Scan for the cell matching the given text and deliver its (x, y) coordinate at center. 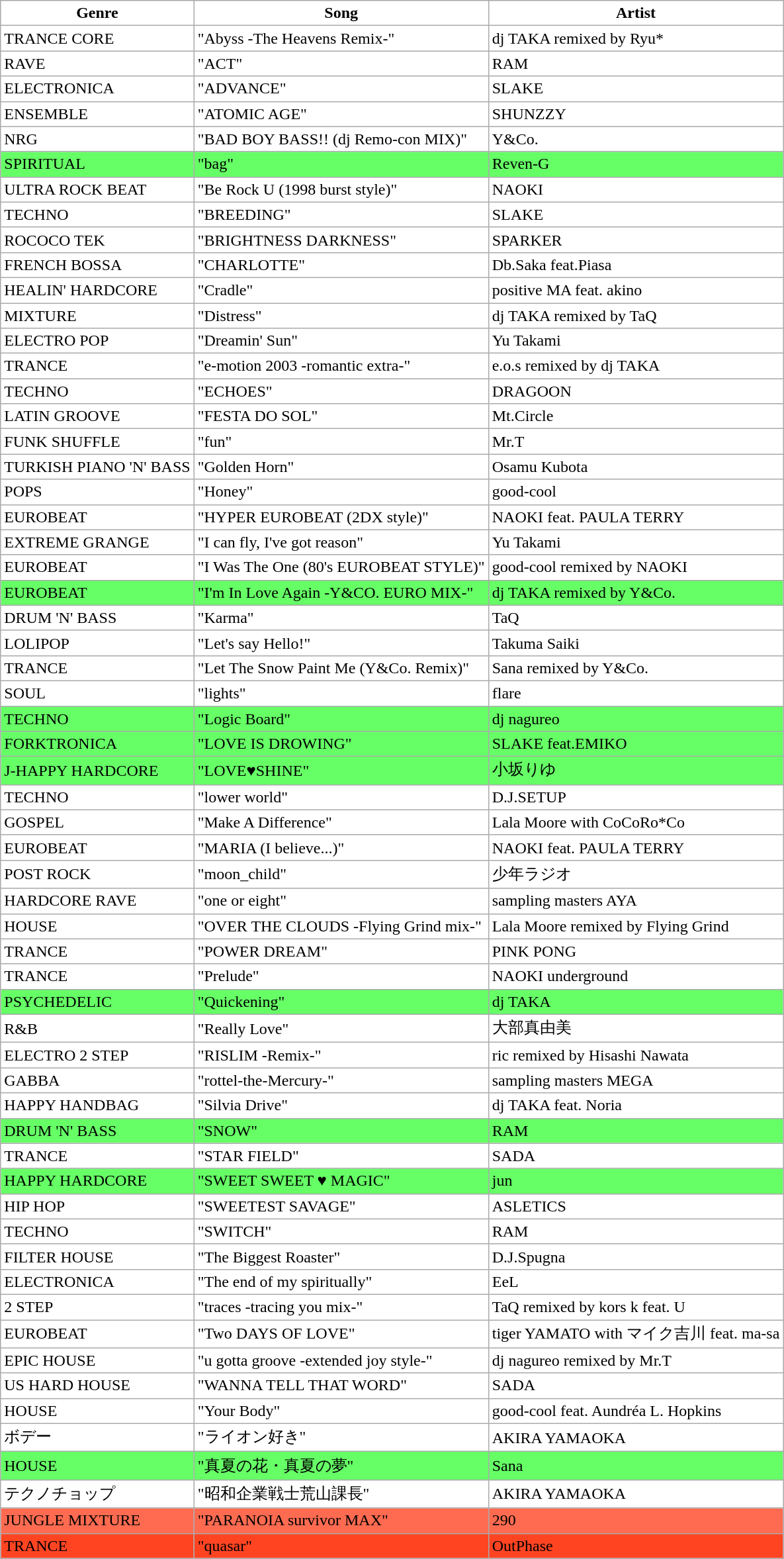
good-cool feat. Aundréa L. Hopkins (636, 1411)
"PARANOIA survivor MAX" (341, 1521)
flare (636, 693)
Sana (636, 1466)
DRAGOON (636, 391)
GABBA (97, 1080)
2 STEP (97, 1307)
RAVE (97, 64)
"真夏の花・真夏の夢" (341, 1466)
ROCOCO TEK (97, 240)
"HYPER EUROBEAT (2DX style)" (341, 517)
NRG (97, 139)
sampling masters AYA (636, 901)
"BRIGHTNESS DARKNESS" (341, 240)
POST ROCK (97, 874)
"Abyss -The Heavens Remix-" (341, 38)
dj TAKA remixed by TaQ (636, 316)
少年ラジオ (636, 874)
"Golden Horn" (341, 467)
Artist (636, 13)
ボデー (97, 1438)
"SWITCH" (341, 1231)
"ライオン好き" (341, 1438)
ASLETICS (636, 1206)
"fun" (341, 442)
"Let The Snow Paint Me (Y&Co. Remix)" (341, 668)
EeL (636, 1282)
Reven-G (636, 164)
SPIRITUAL (97, 164)
"ATOMIC AGE" (341, 114)
EXTREME GRANGE (97, 542)
"Dreamin' Sun" (341, 341)
"WANNA TELL THAT WORD" (341, 1386)
"bag" (341, 164)
"BAD BOY BASS!! (dj Remo-con MIX)" (341, 139)
positive MA feat. akino (636, 290)
ELECTRO 2 STEP (97, 1055)
SHUNZZY (636, 114)
"Prelude" (341, 976)
R&B (97, 1029)
"lower world" (341, 797)
"quasar" (341, 1546)
"Quickening" (341, 1002)
TRANCE CORE (97, 38)
HAPPY HANDBAG (97, 1106)
"Make A Difference" (341, 822)
TURKISH PIANO 'N' BASS (97, 467)
LATIN GROOVE (97, 416)
LOLIPOP (97, 643)
"Distress" (341, 316)
good-cool (636, 492)
"SNOW" (341, 1131)
"Silvia Drive" (341, 1106)
dj TAKA remixed by Ryu* (636, 38)
"FESTA DO SOL" (341, 416)
tiger YAMATO with マイク吉川 feat. ma-sa (636, 1335)
sampling masters MEGA (636, 1080)
"The end of my spiritually" (341, 1282)
Lala Moore with CoCoRo*Co (636, 822)
290 (636, 1521)
FORKTRONICA (97, 744)
"I'm In Love Again -Y&CO. EURO MIX-" (341, 592)
ric remixed by Hisashi Nawata (636, 1055)
HAPPY HARDCORE (97, 1181)
"lights" (341, 693)
J-HAPPY HARDCORE (97, 771)
"moon_child" (341, 874)
"CHARLOTTE" (341, 265)
Sana remixed by Y&Co. (636, 668)
"RISLIM -Remix-" (341, 1055)
POPS (97, 492)
FRENCH BOSSA (97, 265)
TaQ remixed by kors k feat. U (636, 1307)
Osamu Kubota (636, 467)
"Let's say Hello!" (341, 643)
SPARKER (636, 240)
FUNK SHUFFLE (97, 442)
"e-motion 2003 -romantic extra-" (341, 366)
"traces -tracing you mix-" (341, 1307)
SOUL (97, 693)
"MARIA (I believe...)" (341, 847)
jun (636, 1181)
"LOVE IS DROWING" (341, 744)
"ADVANCE" (341, 89)
Mr.T (636, 442)
MIXTURE (97, 316)
"ACT" (341, 64)
"Cradle" (341, 290)
PSYCHEDELIC (97, 1002)
"I Was The One (80's EUROBEAT STYLE)" (341, 567)
JUNGLE MIXTURE (97, 1521)
FILTER HOUSE (97, 1256)
NAOKI underground (636, 976)
"rottel-the-Mercury-" (341, 1080)
"Two DAYS OF LOVE" (341, 1335)
"u gotta groove -extended joy style-" (341, 1360)
Lala Moore remixed by Flying Grind (636, 926)
"I can fly, I've got reason" (341, 542)
GOSPEL (97, 822)
"Honey" (341, 492)
"Karma" (341, 618)
PINK PONG (636, 951)
"Your Body" (341, 1411)
"BREEDING" (341, 214)
Y&Co. (636, 139)
D.J.SETUP (636, 797)
HARDCORE RAVE (97, 901)
Song (341, 13)
"ECHOES" (341, 391)
OutPhase (636, 1546)
テクノチョップ (97, 1493)
good-cool remixed by NAOKI (636, 567)
"LOVE♥SHINE" (341, 771)
"昭和企業戦士荒山課長" (341, 1493)
"STAR FIELD" (341, 1156)
"OVER THE CLOUDS -Flying Grind mix-" (341, 926)
dj TAKA (636, 1002)
"Logic Board" (341, 718)
小坂りゆ (636, 771)
NAOKI (636, 189)
dj TAKA remixed by Y&Co. (636, 592)
EPIC HOUSE (97, 1360)
dj nagureo (636, 718)
SLAKE feat.EMIKO (636, 744)
"The Biggest Roaster" (341, 1256)
US HARD HOUSE (97, 1386)
ELECTRO POP (97, 341)
dj TAKA feat. Noria (636, 1106)
Takuma Saiki (636, 643)
dj nagureo remixed by Mr.T (636, 1360)
HIP HOP (97, 1206)
大部真由美 (636, 1029)
"SWEET SWEET ♥ MAGIC" (341, 1181)
ULTRA ROCK BEAT (97, 189)
"Be Rock U (1998 burst style)" (341, 189)
"one or eight" (341, 901)
TaQ (636, 618)
ENSEMBLE (97, 114)
"POWER DREAM" (341, 951)
Mt.Circle (636, 416)
D.J.Spugna (636, 1256)
HEALIN' HARDCORE (97, 290)
Db.Saka feat.Piasa (636, 265)
Genre (97, 13)
"Really Love" (341, 1029)
e.o.s remixed by dj TAKA (636, 366)
"SWEETEST SAVAGE" (341, 1206)
